Find where the given text appears and provide that cell's center as [X, Y] coordinate. 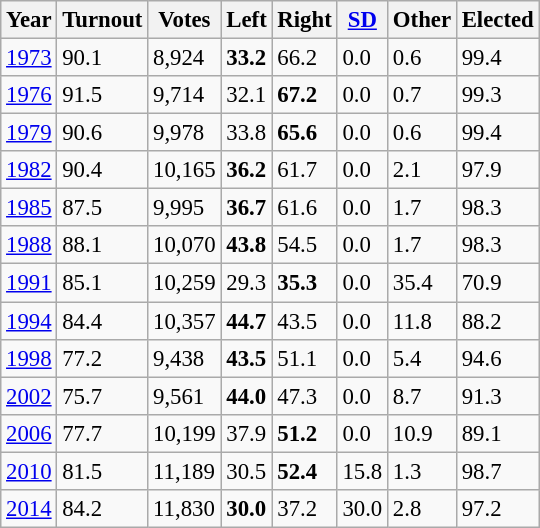
1979 [29, 133]
99.3 [498, 95]
SD [362, 20]
44.7 [246, 321]
10.9 [422, 433]
Right [304, 20]
1994 [29, 321]
Elected [498, 20]
65.6 [304, 133]
1982 [29, 170]
47.3 [304, 396]
33.8 [246, 133]
90.4 [102, 170]
5.4 [422, 358]
9,978 [184, 133]
84.2 [102, 509]
70.9 [498, 283]
85.1 [102, 283]
89.1 [498, 433]
37.2 [304, 509]
51.1 [304, 358]
81.5 [102, 471]
2.1 [422, 170]
1.3 [422, 471]
Left [246, 20]
Votes [184, 20]
36.2 [246, 170]
97.9 [498, 170]
61.7 [304, 170]
Other [422, 20]
10,199 [184, 433]
9,438 [184, 358]
88.1 [102, 245]
32.1 [246, 95]
87.5 [102, 208]
10,070 [184, 245]
61.6 [304, 208]
66.2 [304, 58]
88.2 [498, 321]
94.6 [498, 358]
Year [29, 20]
10,165 [184, 170]
75.7 [102, 396]
84.4 [102, 321]
51.2 [304, 433]
1985 [29, 208]
1976 [29, 95]
35.3 [304, 283]
54.5 [304, 245]
1988 [29, 245]
43.8 [246, 245]
9,714 [184, 95]
91.5 [102, 95]
2010 [29, 471]
91.3 [498, 396]
8.7 [422, 396]
90.6 [102, 133]
35.4 [422, 283]
29.3 [246, 283]
11,189 [184, 471]
9,561 [184, 396]
67.2 [304, 95]
1998 [29, 358]
2014 [29, 509]
77.2 [102, 358]
2.8 [422, 509]
2002 [29, 396]
8,924 [184, 58]
33.2 [246, 58]
10,259 [184, 283]
1973 [29, 58]
52.4 [304, 471]
98.7 [498, 471]
11,830 [184, 509]
77.7 [102, 433]
10,357 [184, 321]
11.8 [422, 321]
15.8 [362, 471]
1991 [29, 283]
97.2 [498, 509]
9,995 [184, 208]
Turnout [102, 20]
90.1 [102, 58]
44.0 [246, 396]
2006 [29, 433]
36.7 [246, 208]
30.5 [246, 471]
37.9 [246, 433]
0.7 [422, 95]
